Extract the (X, Y) coordinate from the center of the cell holding the provided text.  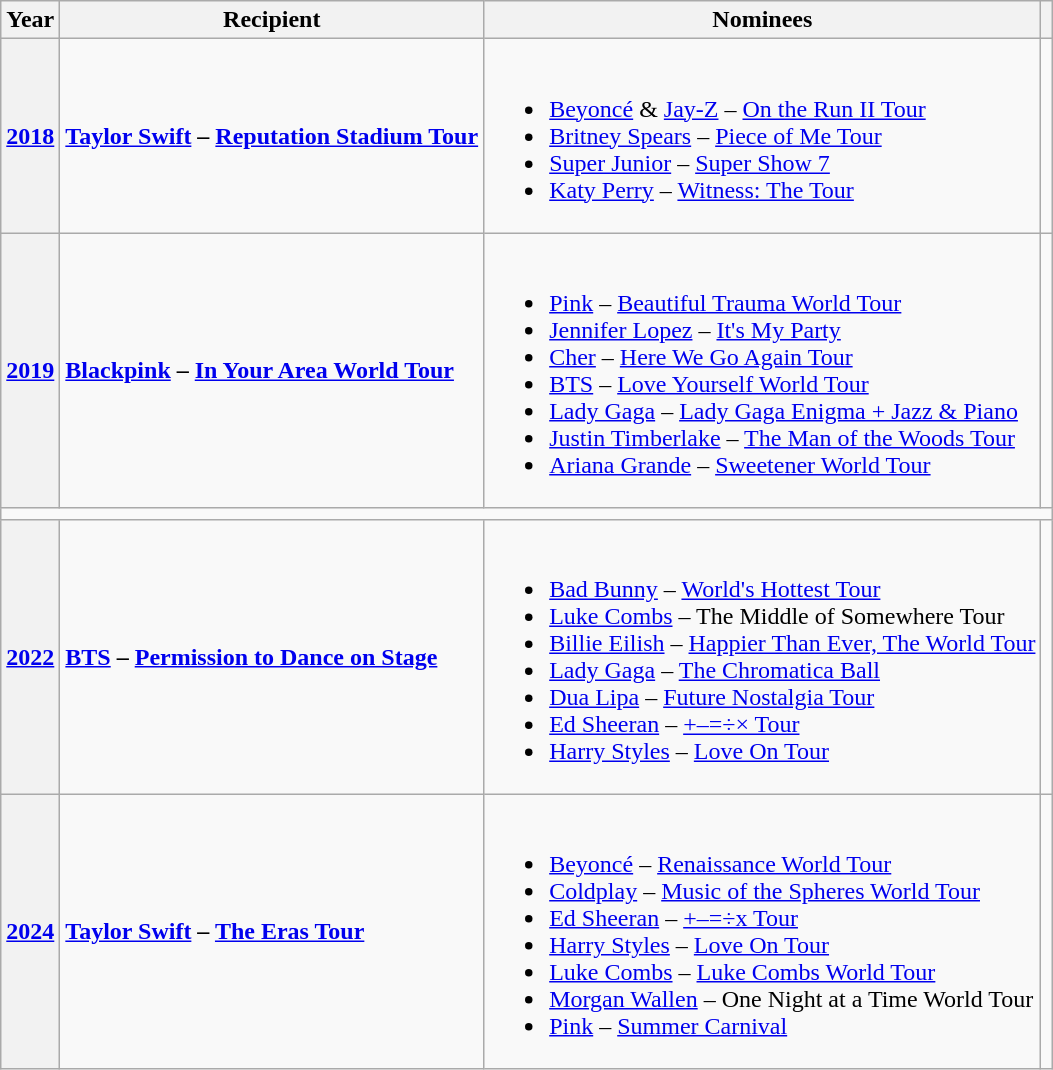
Taylor Swift – The Eras Tour (272, 932)
2018 (30, 136)
Blackpink – In Your Area World Tour (272, 370)
Beyoncé & Jay-Z – On the Run II TourBritney Spears – Piece of Me TourSuper Junior – Super Show 7Katy Perry – Witness: The Tour (762, 136)
Recipient (272, 20)
2022 (30, 656)
Year (30, 20)
2019 (30, 370)
BTS – Permission to Dance on Stage (272, 656)
2024 (30, 932)
Nominees (762, 20)
Taylor Swift – Reputation Stadium Tour (272, 136)
